Search for the cell housing the specified text and yield its (x, y) center coordinate. 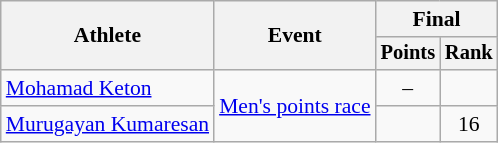
Athlete (108, 36)
Rank (469, 54)
Points (408, 54)
Final (437, 19)
Murugayan Kumaresan (108, 124)
Men's points race (294, 106)
Event (294, 36)
– (408, 88)
16 (469, 124)
Mohamad Keton (108, 88)
